Capture the cell that displays the provided text and extract its (x, y) central coordinate. 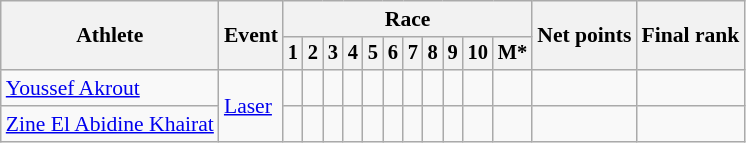
Race (408, 19)
8 (433, 54)
6 (393, 54)
5 (373, 54)
7 (413, 54)
1 (293, 54)
Net points (584, 36)
Final rank (691, 36)
9 (453, 54)
2 (313, 54)
Laser (251, 106)
Zine El Abidine Khairat (110, 124)
M* (512, 54)
10 (478, 54)
Event (251, 36)
Youssef Akrout (110, 88)
3 (333, 54)
4 (353, 54)
Athlete (110, 36)
